Locate the cell with the specified text and output its [X, Y] center coordinate. 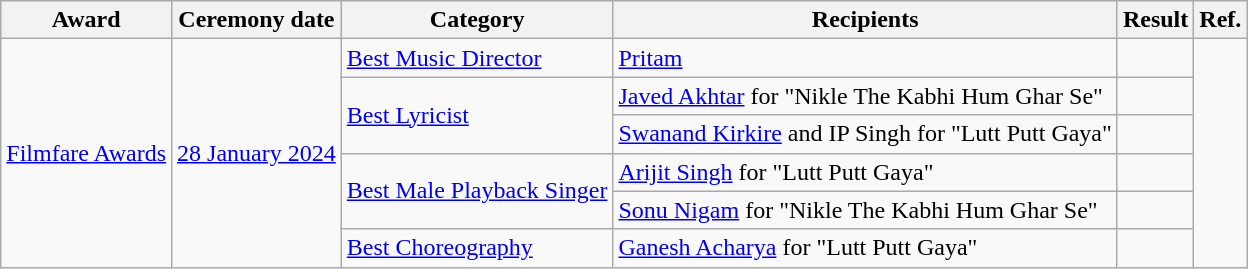
Award [86, 20]
Ganesh Acharya for "Lutt Putt Gaya" [865, 248]
Best Lyricist [477, 115]
Sonu Nigam for "Nikle The Kabhi Hum Ghar Se" [865, 210]
Pritam [865, 58]
Category [477, 20]
Filmfare Awards [86, 153]
Best Music Director [477, 58]
Javed Akhtar for "Nikle The Kabhi Hum Ghar Se" [865, 96]
28 January 2024 [257, 153]
Best Male Playback Singer [477, 191]
Arijit Singh for "Lutt Putt Gaya" [865, 172]
Result [1155, 20]
Swanand Kirkire and IP Singh for "Lutt Putt Gaya" [865, 134]
Best Choreography [477, 248]
Recipients [865, 20]
Ceremony date [257, 20]
Ref. [1220, 20]
